Determine the [X, Y] coordinate at the center of the cell enclosing the given text.  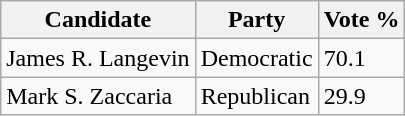
Democratic [256, 58]
Mark S. Zaccaria [98, 96]
Republican [256, 96]
Vote % [362, 20]
Party [256, 20]
29.9 [362, 96]
70.1 [362, 58]
James R. Langevin [98, 58]
Candidate [98, 20]
